Determine the [X, Y] coordinate at the center of the cell enclosing the given text.  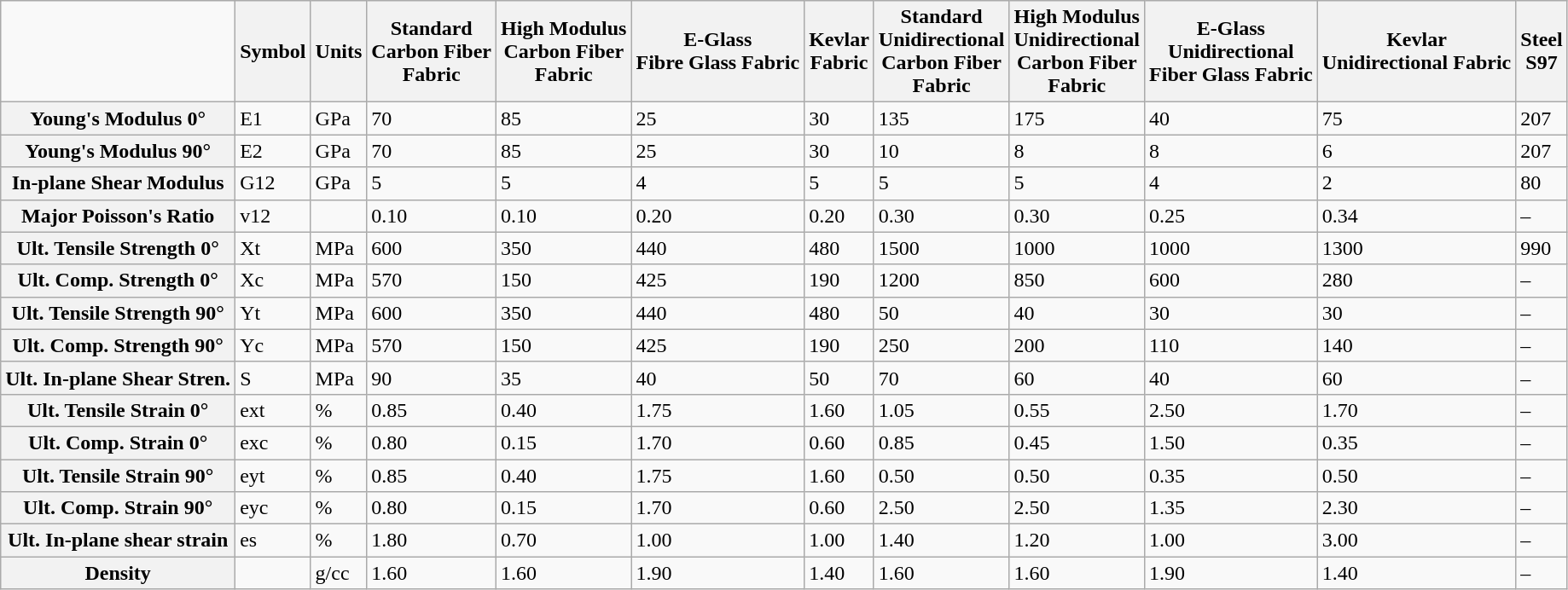
1500 [942, 248]
High ModulusCarbon FiberFabric [564, 51]
KevlarUnidirectional Fabric [1416, 51]
Ult. Tensile Strain 90° [118, 475]
0.55 [1077, 410]
1200 [942, 281]
850 [1077, 281]
SteelS97 [1542, 51]
1300 [1416, 248]
175 [1077, 119]
200 [1077, 345]
In-plane Shear Modulus [118, 183]
High ModulusUnidirectionalCarbon FiberFabric [1077, 51]
ext [273, 410]
1.35 [1232, 508]
Yc [273, 345]
10 [942, 151]
E-GlassFibre Glass Fabric [718, 51]
Ult. In-plane Shear Stren. [118, 378]
Yt [273, 313]
Density [118, 573]
140 [1416, 345]
Xc [273, 281]
0.34 [1416, 216]
990 [1542, 248]
S [273, 378]
0.70 [564, 541]
exc [273, 442]
KevlarFabric [839, 51]
eyt [273, 475]
80 [1542, 183]
Ult. In-plane shear strain [118, 541]
1.05 [942, 410]
35 [564, 378]
Symbol [273, 51]
90 [432, 378]
Ult. Tensile Strength 90° [118, 313]
v12 [273, 216]
1.50 [1232, 442]
Ult. Comp. Strain 90° [118, 508]
135 [942, 119]
G12 [273, 183]
E1 [273, 119]
Ult. Comp. Strength 90° [118, 345]
Young's Modulus 90° [118, 151]
250 [942, 345]
6 [1416, 151]
Ult. Tensile Strength 0° [118, 248]
Ult. Tensile Strain 0° [118, 410]
E2 [273, 151]
Ult. Comp. Strength 0° [118, 281]
2.30 [1416, 508]
280 [1416, 281]
E-GlassUnidirectionalFiber Glass Fabric [1232, 51]
Units [339, 51]
StandardUnidirectionalCarbon FiberFabric [942, 51]
eyc [273, 508]
g/cc [339, 573]
2 [1416, 183]
Ult. Comp. Strain 0° [118, 442]
StandardCarbon FiberFabric [432, 51]
1.20 [1077, 541]
Major Poisson's Ratio [118, 216]
Xt [273, 248]
3.00 [1416, 541]
Young's Modulus 0° [118, 119]
0.45 [1077, 442]
1.80 [432, 541]
es [273, 541]
75 [1416, 119]
110 [1232, 345]
0.25 [1232, 216]
